Provide the [X, Y] coordinate of the cell's center where the given text is located.  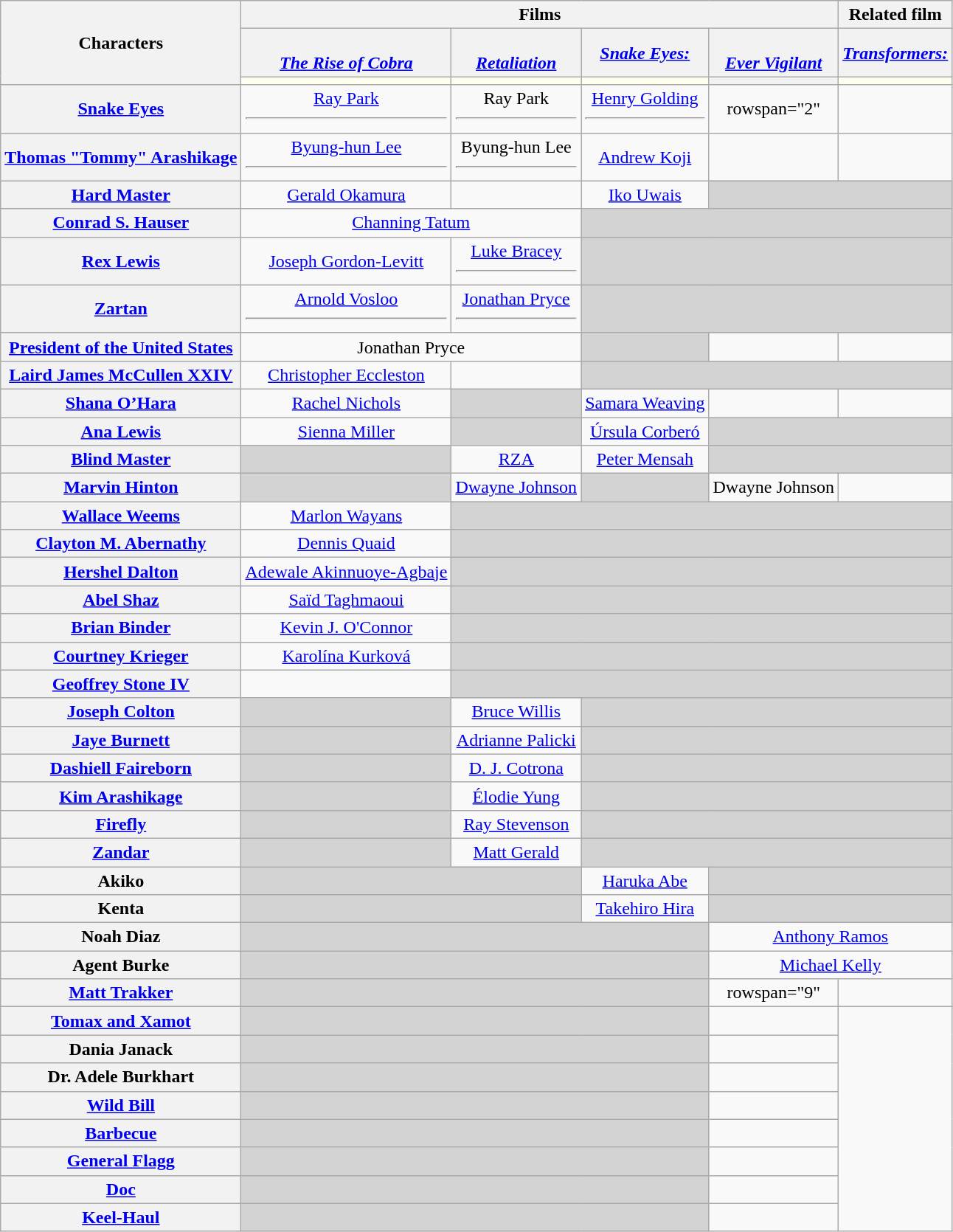
Firefly [121, 824]
President of the United States [121, 347]
Noah Diaz [121, 937]
Karolína Kurková [347, 656]
Kenta [121, 909]
Brian Binder [121, 628]
Transformers: [895, 53]
Luke Bracey [516, 261]
Élodie Yung [516, 796]
Peter Mensah [645, 460]
Arnold Vosloo [347, 308]
Marvin Hinton [121, 488]
Tomax and Xamot [121, 1021]
Conrad S. Hauser [121, 223]
RZA [516, 460]
Shana O’Hara [121, 403]
Ray Stevenson [516, 824]
Adrianne Palicki [516, 740]
Joseph Colton [121, 712]
Anthony Ramos [831, 937]
General Flagg [121, 1161]
Dashiell Faireborn [121, 768]
Agent Burke [121, 965]
Thomas "Tommy" Arashikage [121, 156]
Kevin J. O'Connor [347, 628]
Blind Master [121, 460]
Saïd Taghmaoui [347, 600]
Zartan [121, 308]
Henry Golding [645, 109]
Sienna Miller [347, 432]
Channing Tatum [412, 223]
D. J. Cotrona [516, 768]
Related film [895, 15]
Michael Kelly [831, 965]
Matt Gerald [516, 852]
Marlon Wayans [347, 516]
The Rise of Cobra [347, 53]
Rex Lewis [121, 261]
Wallace Weems [121, 516]
Akiko [121, 880]
Barbecue [121, 1133]
rowspan="2" [774, 109]
Zandar [121, 852]
Films [540, 15]
Andrew Koji [645, 156]
Characters [121, 43]
Abel Shaz [121, 600]
Hershel Dalton [121, 572]
Dennis Quaid [347, 544]
Rachel Nichols [347, 403]
Keel-Haul [121, 1217]
Joseph Gordon-Levitt [347, 261]
Geoffrey Stone IV [121, 684]
Haruka Abe [645, 880]
Clayton M. Abernathy [121, 544]
Jaye Burnett [121, 740]
Dania Janack [121, 1049]
Laird James McCullen XXIV [121, 375]
Gerald Okamura [347, 195]
Courtney Krieger [121, 656]
Dr. Adele Burkhart [121, 1077]
Doc [121, 1189]
Samara Weaving [645, 403]
Wild Bill [121, 1105]
Takehiro Hira [645, 909]
Snake Eyes: [645, 53]
Snake Eyes [121, 109]
Iko Uwais [645, 195]
Úrsula Corberó [645, 432]
Kim Arashikage [121, 796]
Christopher Eccleston [347, 375]
Retaliation [516, 53]
Bruce Willis [516, 712]
Adewale Akinnuoye-Agbaje [347, 572]
Ever Vigilant [774, 53]
rowspan="9" [774, 993]
Matt Trakker [121, 993]
Ana Lewis [121, 432]
Hard Master [121, 195]
